Determine the (x, y) coordinate at the center of the cell enclosing the given text.  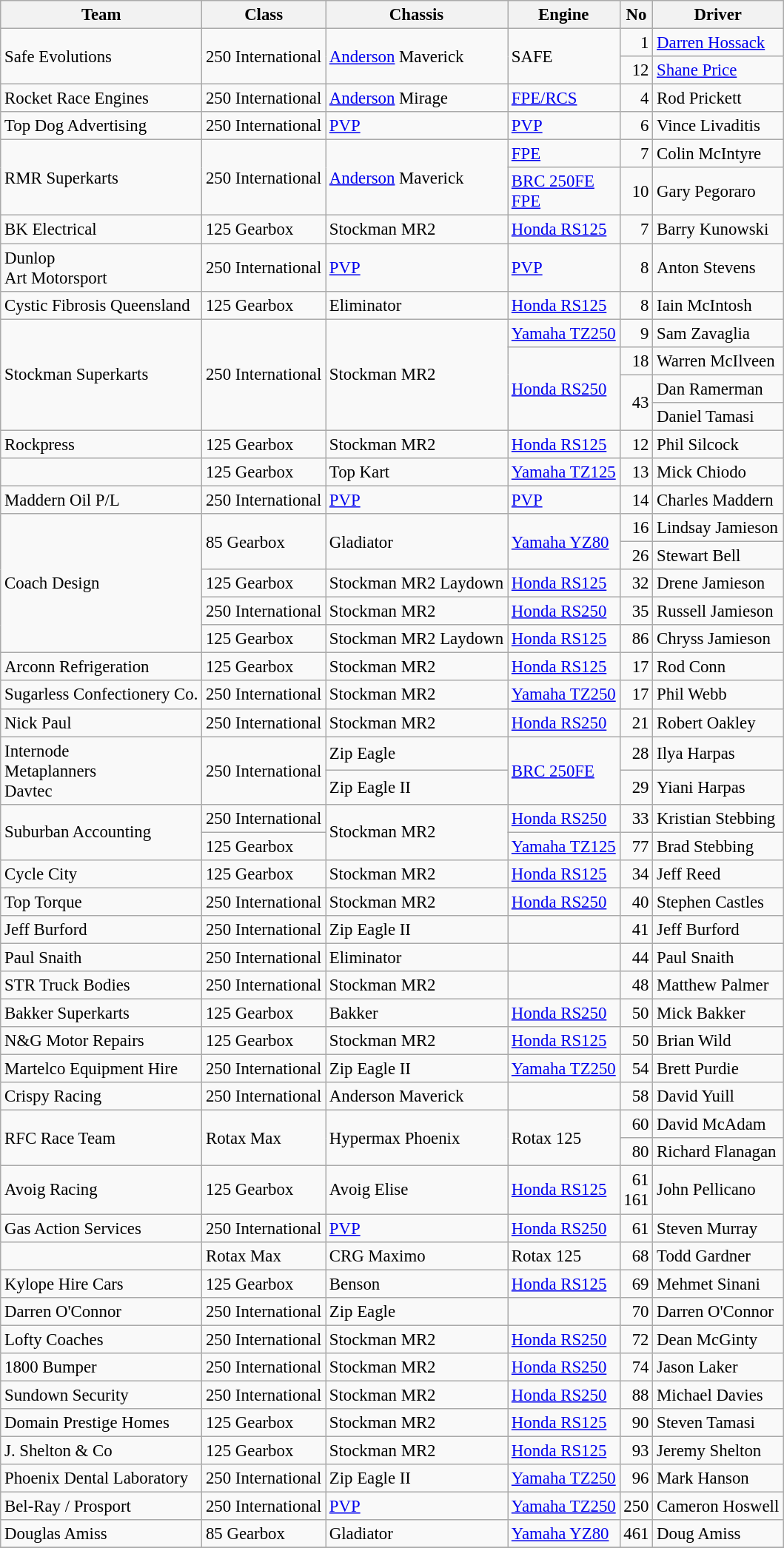
Drene Jamieson (718, 583)
RMR Superkarts (101, 178)
29 (637, 788)
18 (637, 361)
Jeremy Shelton (718, 1450)
Top Torque (101, 902)
Driver (718, 15)
SAFE (564, 56)
Engine (564, 15)
32 (637, 583)
16 (637, 528)
26 (637, 556)
Brian Wild (718, 1041)
10 (637, 191)
Phil Silcock (718, 444)
David Yuill (718, 1096)
Stewart Bell (718, 556)
Steven Murray (718, 1228)
Mehmet Sinani (718, 1284)
35 (637, 612)
80 (637, 1153)
43 (637, 403)
250 (637, 1507)
Iain McIntosh (718, 305)
Sam Zavaglia (718, 333)
Sundown Security (101, 1395)
Lindsay Jamieson (718, 528)
Brett Purdie (718, 1069)
Suburban Accounting (101, 832)
90 (637, 1423)
Shane Price (718, 70)
Mark Hanson (718, 1478)
54 (637, 1069)
60 (637, 1125)
4 (637, 98)
Cystic Fibrosis Queensland (101, 305)
Brad Stebbing (718, 846)
Rockpress (101, 444)
Colin McIntyre (718, 154)
Darren Hossack (718, 43)
14 (637, 500)
Nick Paul (101, 723)
Martelco Equipment Hire (101, 1069)
33 (637, 818)
Jason Laker (718, 1367)
34 (637, 874)
41 (637, 930)
Douglas Amiss (101, 1534)
70 (637, 1311)
72 (637, 1339)
Russell Jamieson (718, 612)
13 (637, 472)
Top Kart (417, 472)
Steven Tamasi (718, 1423)
44 (637, 957)
Barry Kunowski (718, 229)
Kristian Stebbing (718, 818)
Robert Oakley (718, 723)
Warren McIlveen (718, 361)
Hypermax Phoenix (417, 1139)
Mick Bakker (718, 1013)
1800 Bumper (101, 1367)
N&G Motor Repairs (101, 1041)
Class (264, 15)
Maddern Oil P/L (101, 500)
28 (637, 754)
InternodeMetaplannersDavtec (101, 771)
Rod Conn (718, 667)
Safe Evolutions (101, 56)
Rocket Race Engines (101, 98)
40 (637, 902)
Bel-Ray / Prosport (101, 1507)
Top Dog Advertising (101, 126)
DunlopArt Motorsport (101, 268)
Mick Chiodo (718, 472)
Bakker (417, 1013)
Gary Pegoraro (718, 191)
Crispy Racing (101, 1096)
86 (637, 639)
Chassis (417, 15)
No (637, 15)
Anton Stevens (718, 268)
Lofty Coaches (101, 1339)
Doug Amiss (718, 1534)
BRC 250FE (564, 771)
6 (637, 126)
Stephen Castles (718, 902)
Coach Design (101, 583)
21 (637, 723)
Yiani Harpas (718, 788)
David McAdam (718, 1125)
Daniel Tamasi (718, 417)
69 (637, 1284)
John Pellicano (718, 1190)
Dean McGinty (718, 1339)
Phil Webb (718, 695)
58 (637, 1096)
STR Truck Bodies (101, 985)
Stockman Superkarts (101, 375)
Matthew Palmer (718, 985)
Phoenix Dental Laboratory (101, 1478)
Arconn Refrigeration (101, 667)
9 (637, 333)
93 (637, 1450)
FPE/RCS (564, 98)
Gas Action Services (101, 1228)
Charles Maddern (718, 500)
Dan Ramerman (718, 389)
Domain Prestige Homes (101, 1423)
BRC 250FEFPE (564, 191)
77 (637, 846)
461 (637, 1534)
74 (637, 1367)
Bakker Superkarts (101, 1013)
Avoig Elise (417, 1190)
CRG Maximo (417, 1256)
61 (637, 1228)
Benson (417, 1284)
Chryss Jamieson (718, 639)
Anderson Mirage (417, 98)
RFC Race Team (101, 1139)
Jeff Reed (718, 874)
1 (637, 43)
Team (101, 15)
Cycle City (101, 874)
Ilya Harpas (718, 754)
Vince Livaditis (718, 126)
Avoig Racing (101, 1190)
Sugarless Confectionery Co. (101, 695)
96 (637, 1478)
J. Shelton & Co (101, 1450)
Todd Gardner (718, 1256)
BK Electrical (101, 229)
Richard Flanagan (718, 1153)
68 (637, 1256)
Cameron Hoswell (718, 1507)
48 (637, 985)
61 161 (637, 1190)
Michael Davies (718, 1395)
88 (637, 1395)
Rod Prickett (718, 98)
Kylope Hire Cars (101, 1284)
FPE (564, 154)
